Extract the (X, Y) coordinate from the center of the cell holding the provided text.  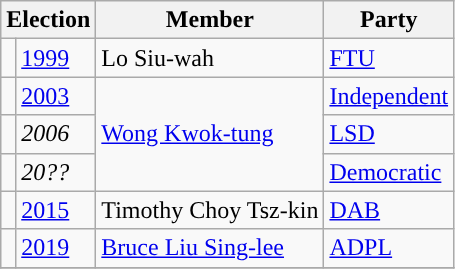
Election (48, 20)
Bruce Liu Sing-lee (210, 248)
2015 (56, 210)
2006 (56, 134)
Wong Kwok-tung (210, 134)
ADPL (389, 248)
FTU (389, 58)
Timothy Choy Tsz-kin (210, 210)
1999 (56, 58)
2003 (56, 96)
Member (210, 20)
20?? (56, 172)
DAB (389, 210)
LSD (389, 134)
Independent (389, 96)
Democratic (389, 172)
2019 (56, 248)
Lo Siu-wah (210, 58)
Party (389, 20)
